Detect which cell encompasses the target text, then output its [X, Y] center coordinate. 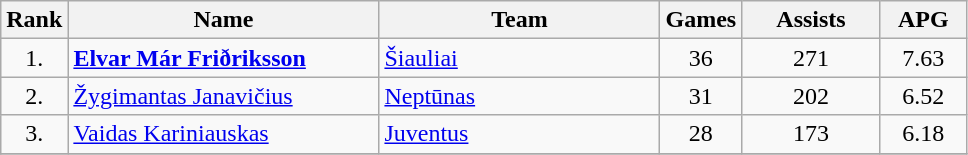
Name [224, 20]
APG [923, 20]
Vaidas Kariniauskas [224, 134]
28 [701, 134]
202 [812, 96]
271 [812, 58]
Neptūnas [520, 96]
31 [701, 96]
Žygimantas Janavičius [224, 96]
7.63 [923, 58]
2. [34, 96]
173 [812, 134]
Rank [34, 20]
Elvar Már Friðriksson [224, 58]
Šiauliai [520, 58]
Games [701, 20]
1. [34, 58]
6.18 [923, 134]
36 [701, 58]
Assists [812, 20]
Juventus [520, 134]
6.52 [923, 96]
Team [520, 20]
3. [34, 134]
